Search for the cell housing the specified text and yield its (X, Y) center coordinate. 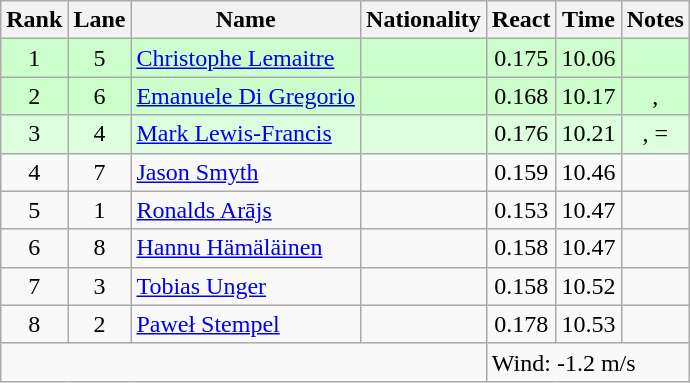
10.46 (588, 172)
10.52 (588, 286)
10.53 (588, 324)
0.178 (521, 324)
Nationality (424, 20)
Emanuele Di Gregorio (246, 96)
10.06 (588, 58)
Jason Smyth (246, 172)
Time (588, 20)
, (655, 96)
0.175 (521, 58)
0.159 (521, 172)
Tobias Unger (246, 286)
10.21 (588, 134)
10.17 (588, 96)
Rank (34, 20)
React (521, 20)
0.168 (521, 96)
Name (246, 20)
Wind: -1.2 m/s (588, 362)
Notes (655, 20)
0.153 (521, 210)
Ronalds Arājs (246, 210)
Paweł Stempel (246, 324)
Hannu Hämäläinen (246, 248)
Mark Lewis-Francis (246, 134)
, = (655, 134)
0.176 (521, 134)
Christophe Lemaitre (246, 58)
Lane (100, 20)
